Extract the (x, y) coordinate from the center of the cell holding the provided text.  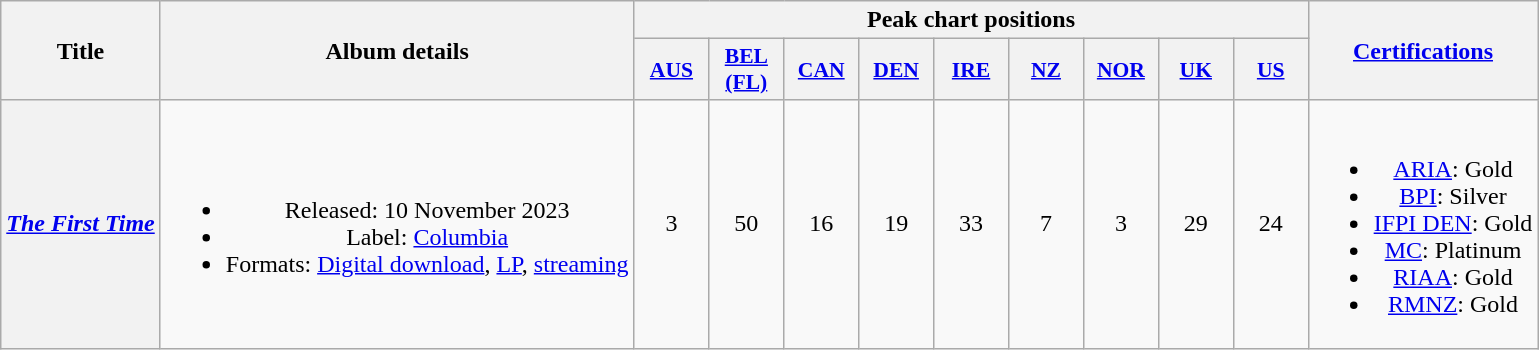
ARIA: GoldBPI: SilverIFPI DEN: GoldMC: PlatinumRIAA: GoldRMNZ: Gold (1423, 224)
The First Time (81, 224)
IRE (972, 70)
NOR (1120, 70)
DEN (896, 70)
CAN (822, 70)
BEL(FL) (746, 70)
Title (81, 50)
29 (1196, 224)
16 (822, 224)
50 (746, 224)
24 (1270, 224)
US (1270, 70)
33 (972, 224)
19 (896, 224)
AUS (672, 70)
Album details (397, 50)
7 (1046, 224)
Released: 10 November 2023Label: ColumbiaFormats: Digital download, LP, streaming (397, 224)
Peak chart positions (971, 20)
Certifications (1423, 50)
UK (1196, 70)
NZ (1046, 70)
